Identify which cell holds the provided text, then report its (X, Y) central coordinate. 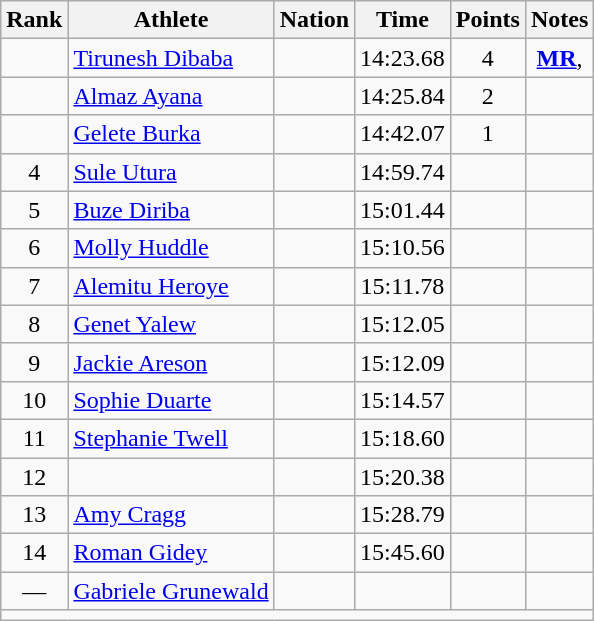
8 (34, 324)
Sophie Duarte (171, 400)
11 (34, 438)
12 (34, 477)
Alemitu Heroye (171, 286)
Gabriele Grunewald (171, 591)
14 (34, 553)
14:23.68 (403, 58)
15:45.60 (403, 553)
Tirunesh Dibaba (171, 58)
6 (34, 248)
14:59.74 (403, 172)
7 (34, 286)
Rank (34, 20)
15:20.38 (403, 477)
15:28.79 (403, 515)
Nation (314, 20)
Almaz Ayana (171, 96)
Amy Cragg (171, 515)
Sule Utura (171, 172)
Stephanie Twell (171, 438)
13 (34, 515)
Roman Gidey (171, 553)
Gelete Burka (171, 134)
Notes (559, 20)
14:25.84 (403, 96)
15:14.57 (403, 400)
Jackie Areson (171, 362)
Buze Diriba (171, 210)
15:10.56 (403, 248)
Molly Huddle (171, 248)
15:12.05 (403, 324)
10 (34, 400)
15:12.09 (403, 362)
Genet Yalew (171, 324)
1 (488, 134)
15:01.44 (403, 210)
Athlete (171, 20)
15:18.60 (403, 438)
2 (488, 96)
5 (34, 210)
Time (403, 20)
Points (488, 20)
9 (34, 362)
15:11.78 (403, 286)
MR, (559, 58)
— (34, 591)
14:42.07 (403, 134)
